Return [x, y] of the center of cell containing provided text 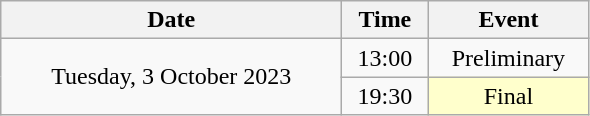
Final [508, 96]
Event [508, 20]
Date [172, 20]
Tuesday, 3 October 2023 [172, 77]
Time [385, 20]
Preliminary [508, 58]
19:30 [385, 96]
13:00 [385, 58]
